Locate the cell with the specified text and output its [x, y] center coordinate. 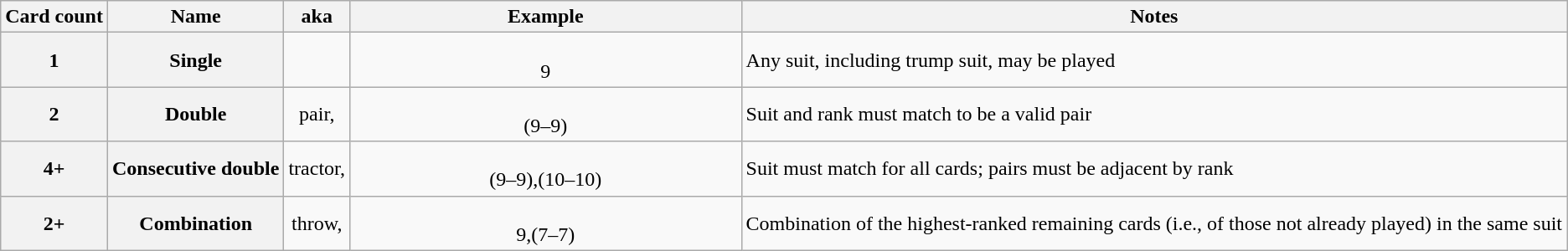
4+ [54, 169]
Suit must match for all cards; pairs must be adjacent by rank [1154, 169]
Combination of the highest-ranked remaining cards (i.e., of those not already played) in the same suit [1154, 223]
Single [195, 60]
throw, [317, 223]
tractor, [317, 169]
(9–9) [546, 114]
2 [54, 114]
pair, [317, 114]
Example [546, 17]
Double [195, 114]
Name [195, 17]
9,(7–7) [546, 223]
aka [317, 17]
Any suit, including trump suit, may be played [1154, 60]
Combination [195, 223]
Consecutive double [195, 169]
9 [546, 60]
2+ [54, 223]
Card count [54, 17]
(9–9),(10–10) [546, 169]
Notes [1154, 17]
1 [54, 60]
Suit and rank must match to be a valid pair [1154, 114]
